Output the (x, y) coordinate of the center of the cell containing the given text.  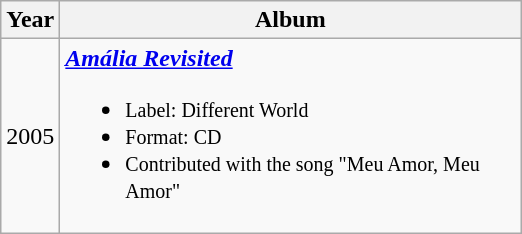
2005 (30, 136)
Year (30, 20)
Album (290, 20)
Amália RevisitedLabel: Different WorldFormat: CDContributed with the song "Meu Amor, Meu Amor" (290, 136)
